Return [X, Y] of the center of cell containing provided text 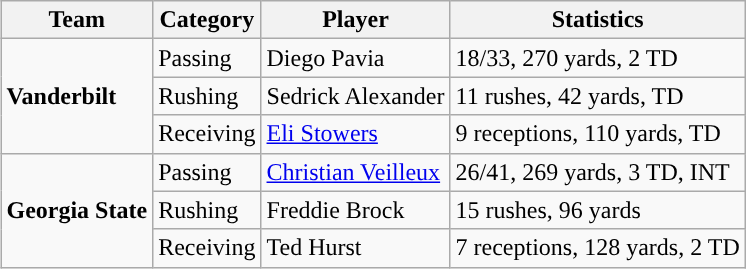
26/41, 269 yards, 3 TD, INT [598, 172]
Ted Hurst [356, 248]
18/33, 270 yards, 2 TD [598, 58]
Vanderbilt [77, 96]
Diego Pavia [356, 58]
Sedrick Alexander [356, 96]
Player [356, 20]
9 receptions, 110 yards, TD [598, 134]
Category [207, 20]
7 receptions, 128 yards, 2 TD [598, 248]
11 rushes, 42 yards, TD [598, 96]
Statistics [598, 20]
Georgia State [77, 210]
Eli Stowers [356, 134]
15 rushes, 96 yards [598, 210]
Freddie Brock [356, 210]
Christian Veilleux [356, 172]
Team [77, 20]
